Detect which cell encompasses the target text, then output its [X, Y] center coordinate. 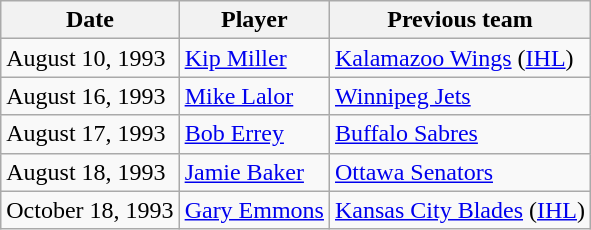
Jamie Baker [254, 172]
Gary Emmons [254, 210]
October 18, 1993 [90, 210]
August 10, 1993 [90, 58]
Buffalo Sabres [460, 134]
Date [90, 20]
August 17, 1993 [90, 134]
August 18, 1993 [90, 172]
August 16, 1993 [90, 96]
Bob Errey [254, 134]
Kip Miller [254, 58]
Ottawa Senators [460, 172]
Kansas City Blades (IHL) [460, 210]
Winnipeg Jets [460, 96]
Kalamazoo Wings (IHL) [460, 58]
Player [254, 20]
Previous team [460, 20]
Mike Lalor [254, 96]
